From the cell containing the given text, extract its center point as (X, Y) coordinate. 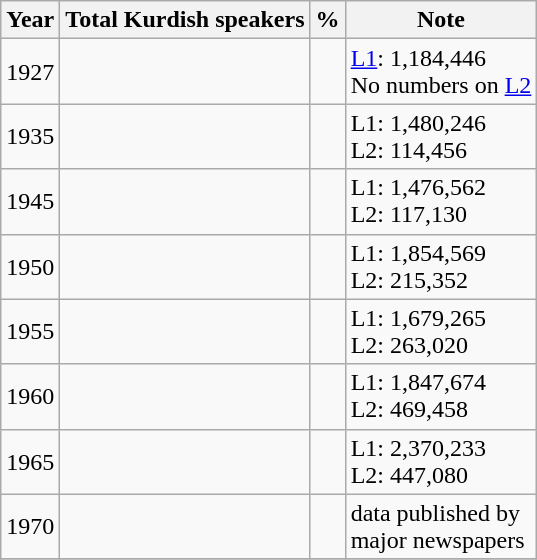
1935 (30, 136)
% (328, 20)
1955 (30, 332)
1945 (30, 202)
L1: 2,370,233L2: 447,080 (441, 462)
1970 (30, 526)
data published by major newspapers (441, 526)
Total Kurdish speakers (185, 20)
1950 (30, 266)
L1: 1,480,246L2: 114,456 (441, 136)
L1: 1,679,265L2: 263,020 (441, 332)
L1: 1,847,674L2: 469,458 (441, 396)
1927 (30, 72)
Year (30, 20)
1965 (30, 462)
Note (441, 20)
L1: 1,854,569L2: 215,352 (441, 266)
L1: 1,476,562L2: 117,130 (441, 202)
1960 (30, 396)
L1: 1,184,446No numbers on L2 (441, 72)
